Provide the (X, Y) coordinate of the cell's center where the given text is located.  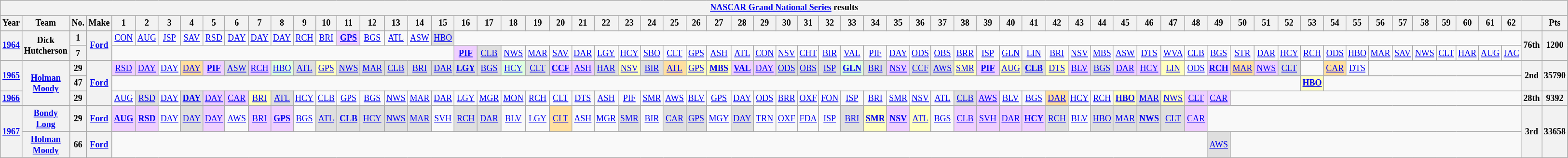
46 (1149, 23)
38 (966, 23)
19 (538, 23)
37 (942, 23)
34 (875, 23)
36 (920, 23)
76th (1532, 45)
FON (830, 99)
MGY (719, 119)
59 (1446, 23)
6 (236, 23)
MON (513, 99)
SBO (652, 53)
9 (305, 23)
33658 (1555, 131)
1964 (12, 45)
58 (1425, 23)
STR (1242, 53)
31 (808, 23)
4 (191, 23)
8 (282, 23)
26 (696, 23)
Team (45, 23)
9392 (1555, 99)
1200 (1555, 45)
40 (1011, 23)
45 (1125, 23)
TRN (765, 119)
43 (1079, 23)
39 (988, 23)
28th (1532, 99)
No. (78, 23)
Pts (1555, 23)
11 (348, 23)
Year (12, 23)
44 (1102, 23)
55 (1357, 23)
2 (147, 23)
13 (396, 23)
66 (78, 145)
41 (1034, 23)
56 (1380, 23)
30 (787, 23)
53 (1312, 23)
FDA (808, 119)
60 (1467, 23)
57 (1403, 23)
50 (1242, 23)
51 (1267, 23)
22 (606, 23)
35790 (1555, 75)
1966 (12, 99)
20 (560, 23)
61 (1490, 23)
16 (466, 23)
5 (214, 23)
24 (652, 23)
CHT (808, 53)
WVA (1173, 53)
54 (1335, 23)
Bondy Long (45, 119)
33 (852, 23)
1967 (12, 131)
42 (1057, 23)
21 (583, 23)
35 (898, 23)
JAC (1512, 53)
15 (443, 23)
2nd (1532, 75)
52 (1290, 23)
JSP (169, 38)
62 (1512, 23)
28 (742, 23)
3 (169, 23)
32 (830, 23)
12 (372, 23)
48 (1196, 23)
NASCAR Grand National Series results (784, 8)
Make (99, 23)
25 (674, 23)
3rd (1532, 131)
23 (629, 23)
49 (1218, 23)
27 (719, 23)
18 (513, 23)
17 (489, 23)
Dick Hutcherson (45, 45)
10 (326, 23)
1965 (12, 75)
14 (420, 23)
